Search for the cell housing the specified text and yield its [x, y] center coordinate. 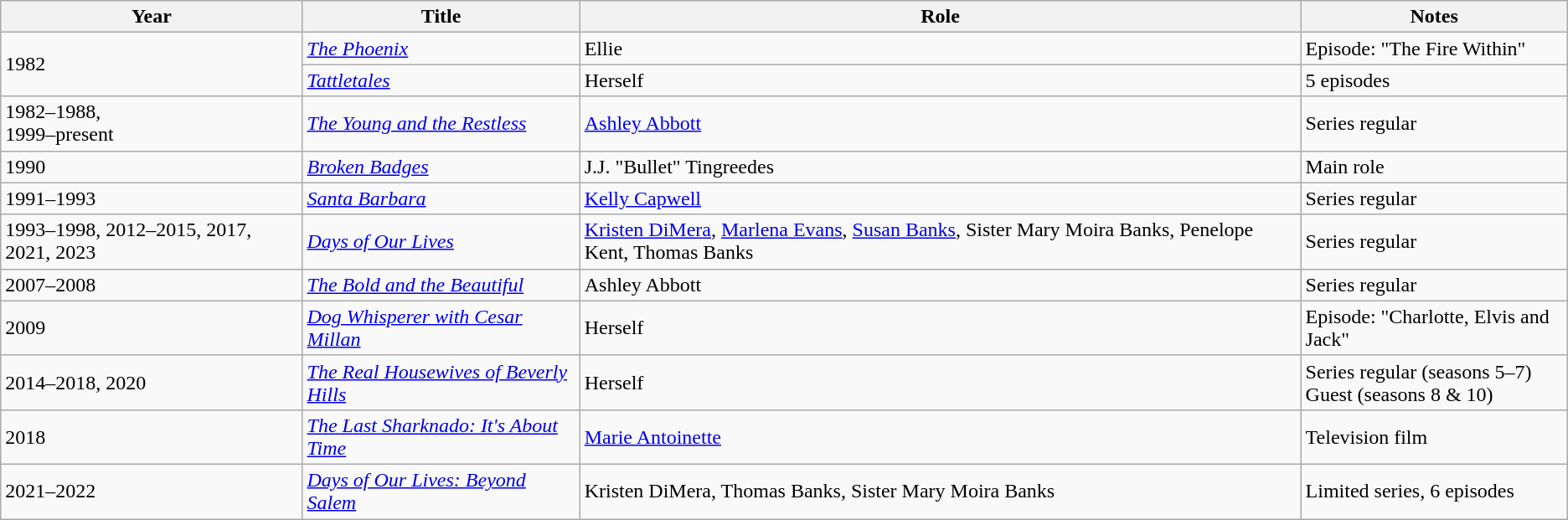
Broken Badges [441, 167]
Main role [1434, 167]
2021–2022 [152, 491]
The Bold and the Beautiful [441, 285]
Marie Antoinette [940, 437]
The Young and the Restless [441, 124]
1982 [152, 64]
Days of Our Lives: Beyond Salem [441, 491]
The Phoenix [441, 49]
Episode: "The Fire Within" [1434, 49]
Dog Whisperer with Cesar Millan [441, 328]
Television film [1434, 437]
Role [940, 17]
Notes [1434, 17]
Tattletales [441, 80]
1993–1998, 2012–2015, 2017, 2021, 2023 [152, 241]
2009 [152, 328]
1982–1988,1999–present [152, 124]
Limited series, 6 episodes [1434, 491]
2014–2018, 2020 [152, 382]
Title [441, 17]
The Last Sharknado: It's About Time [441, 437]
Days of Our Lives [441, 241]
The Real Housewives of Beverly Hills [441, 382]
1990 [152, 167]
Santa Barbara [441, 198]
Ellie [940, 49]
Kristen DiMera, Marlena Evans, Susan Banks, Sister Mary Moira Banks, Penelope Kent, Thomas Banks [940, 241]
J.J. "Bullet" Tingreedes [940, 167]
Kristen DiMera, Thomas Banks, Sister Mary Moira Banks [940, 491]
Episode: "Charlotte, Elvis and Jack" [1434, 328]
2018 [152, 437]
Series regular (seasons 5–7)Guest (seasons 8 & 10) [1434, 382]
1991–1993 [152, 198]
Kelly Capwell [940, 198]
Year [152, 17]
2007–2008 [152, 285]
5 episodes [1434, 80]
